Search for the cell housing the specified text and yield its [X, Y] center coordinate. 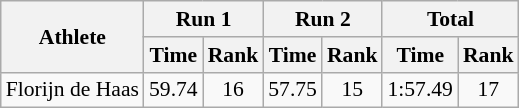
Run 2 [322, 19]
57.75 [292, 90]
Total [450, 19]
17 [488, 90]
59.74 [174, 90]
Run 1 [204, 19]
Florijn de Haas [72, 90]
1:57.49 [420, 90]
Athlete [72, 36]
16 [234, 90]
15 [352, 90]
